Find where the given text appears and provide that cell's center as [X, Y] coordinate. 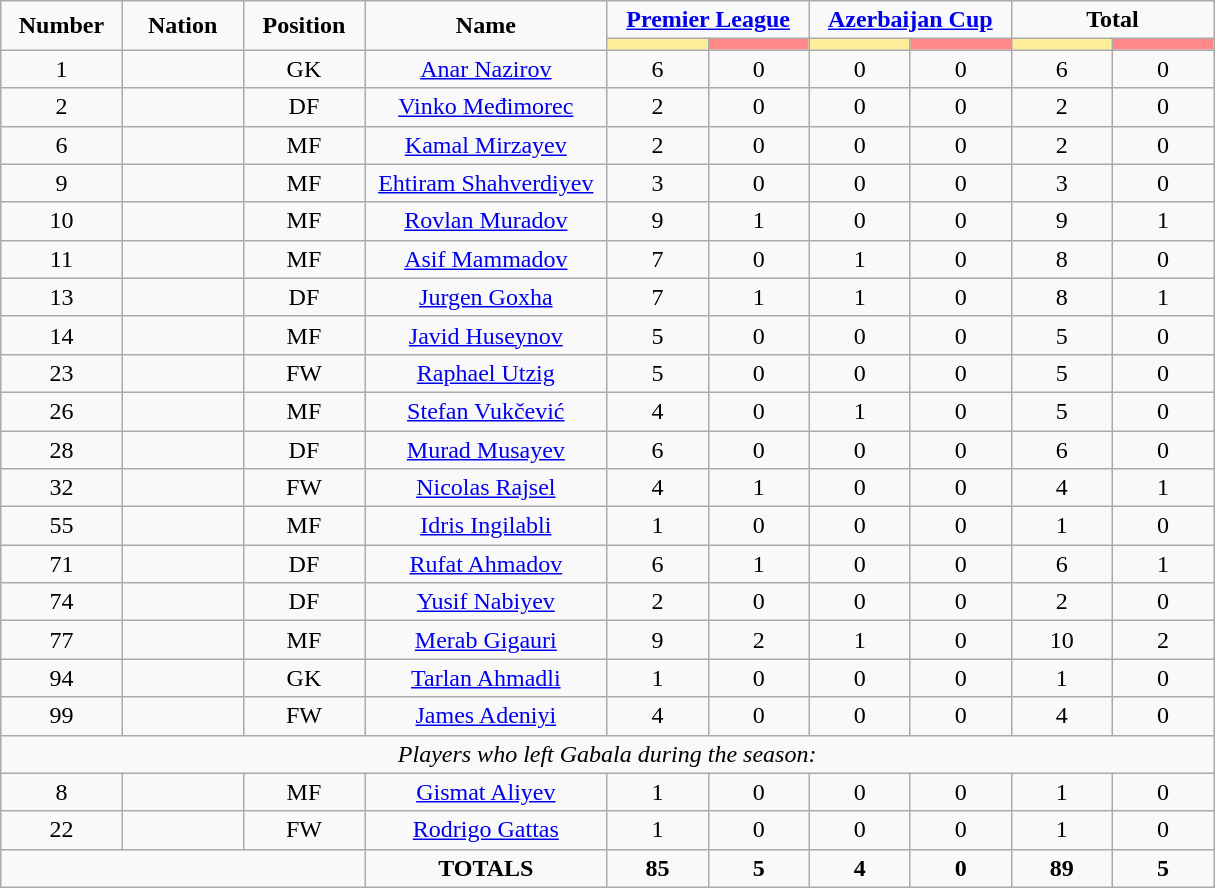
99 [62, 716]
Kamal Mirzayev [486, 145]
Merab Gigauri [486, 640]
Jurgen Goxha [486, 297]
Stefan Vukčević [486, 411]
Premier League [708, 20]
Azerbaijan Cup [910, 20]
13 [62, 297]
Javid Huseynov [486, 335]
Total [1112, 20]
Number [62, 26]
Nicolas Rajsel [486, 488]
TOTALS [486, 868]
74 [62, 602]
Gismat Aliyev [486, 792]
Rovlan Muradov [486, 221]
22 [62, 830]
Yusif Nabiyev [486, 602]
23 [62, 373]
Nation [182, 26]
Ehtiram Shahverdiyev [486, 183]
Asif Mammadov [486, 259]
Idris Ingilabli [486, 526]
Rufat Ahmadov [486, 564]
James Adeniyi [486, 716]
Anar Nazirov [486, 69]
Players who left Gabala during the season: [608, 754]
85 [658, 868]
28 [62, 449]
32 [62, 488]
77 [62, 640]
Raphael Utzig [486, 373]
Vinko Međimorec [486, 107]
Rodrigo Gattas [486, 830]
Name [486, 26]
89 [1062, 868]
11 [62, 259]
71 [62, 564]
94 [62, 678]
14 [62, 335]
Murad Musayev [486, 449]
Position [304, 26]
55 [62, 526]
Tarlan Ahmadli [486, 678]
26 [62, 411]
